Search for the cell housing the specified text and yield its [X, Y] center coordinate. 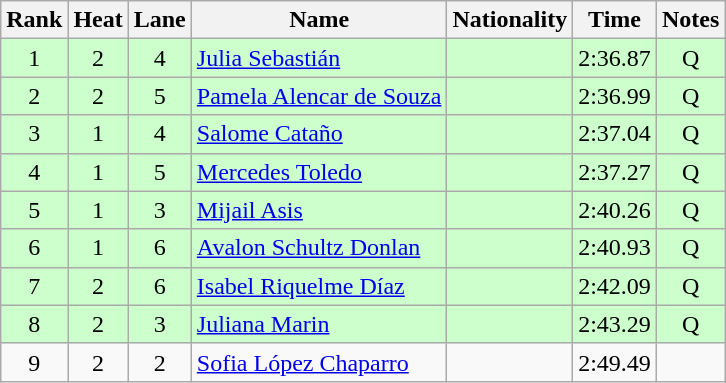
2:43.29 [615, 324]
2:36.87 [615, 58]
2:40.26 [615, 210]
Notes [690, 20]
Heat [98, 20]
2:40.93 [615, 248]
2:37.04 [615, 134]
Sofia López Chaparro [319, 362]
Nationality [510, 20]
9 [34, 362]
Mercedes Toledo [319, 172]
Pamela Alencar de Souza [319, 96]
Isabel Riquelme Díaz [319, 286]
Name [319, 20]
Avalon Schultz Donlan [319, 248]
Time [615, 20]
7 [34, 286]
Salome Cataño [319, 134]
2:36.99 [615, 96]
2:37.27 [615, 172]
2:49.49 [615, 362]
Lane [160, 20]
8 [34, 324]
2:42.09 [615, 286]
Rank [34, 20]
Juliana Marin [319, 324]
Julia Sebastián [319, 58]
Mijail Asis [319, 210]
